Find where the given text appears and provide that cell's center as [X, Y] coordinate. 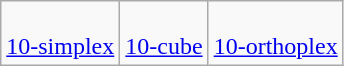
10-orthoplex [276, 34]
10-simplex [60, 34]
10-cube [164, 34]
